Search for the cell housing the specified text and yield its [X, Y] center coordinate. 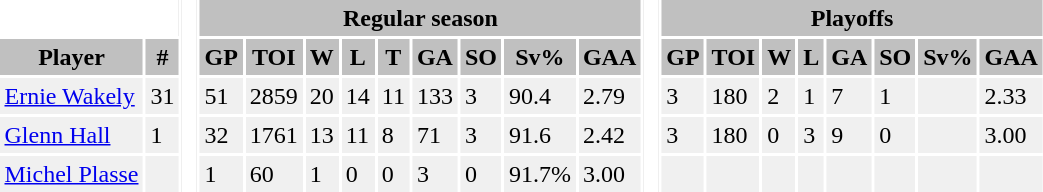
91.7% [540, 174]
2.33 [1011, 96]
7 [850, 96]
91.6 [540, 135]
Michel Plasse [72, 174]
14 [358, 96]
Glenn Hall [72, 135]
71 [434, 135]
133 [434, 96]
13 [322, 135]
8 [393, 135]
9 [850, 135]
32 [221, 135]
2.42 [609, 135]
T [393, 57]
60 [274, 174]
2 [780, 96]
1761 [274, 135]
2.79 [609, 96]
Ernie Wakely [72, 96]
20 [322, 96]
2859 [274, 96]
Player [72, 57]
90.4 [540, 96]
# [162, 57]
Regular season [420, 18]
Playoffs [852, 18]
31 [162, 96]
51 [221, 96]
